Find where the given text appears and provide that cell's center as (X, Y) coordinate. 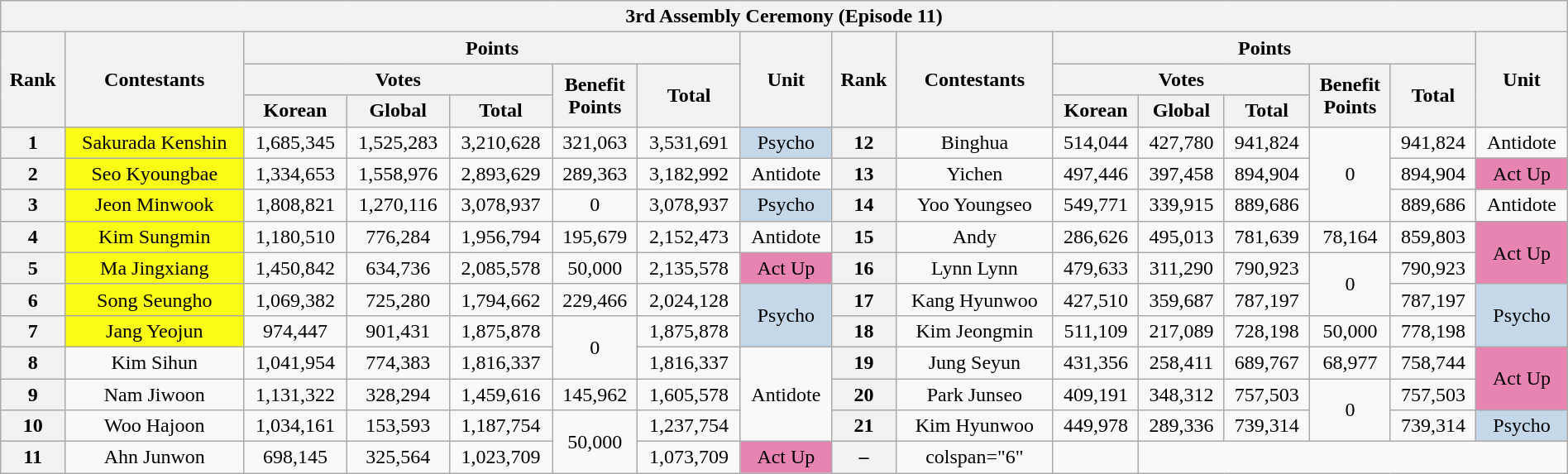
9 (33, 395)
901,431 (398, 331)
431,356 (1095, 362)
229,466 (595, 299)
3,210,628 (500, 142)
3rd Assembly Ceremony (Episode 11) (784, 17)
Kim Hyunwoo (974, 426)
Sakurada Kenshin (155, 142)
328,294 (398, 395)
348,312 (1181, 395)
colspan="6" (974, 457)
397,458 (1181, 174)
859,803 (1432, 237)
68,977 (1350, 362)
Andy (974, 237)
7 (33, 331)
Kim Sihun (155, 362)
2,024,128 (689, 299)
1,073,709 (689, 457)
Binghua (974, 142)
3,182,992 (689, 174)
8 (33, 362)
974,447 (295, 331)
13 (864, 174)
1,069,382 (295, 299)
– (864, 457)
258,411 (1181, 362)
Jung Seyun (974, 362)
Kim Jeongmin (974, 331)
1,041,954 (295, 362)
Woo Hajoon (155, 426)
3,531,691 (689, 142)
10 (33, 426)
511,109 (1095, 331)
1,525,283 (398, 142)
14 (864, 205)
427,780 (1181, 142)
1 (33, 142)
325,564 (398, 457)
15 (864, 237)
549,771 (1095, 205)
145,962 (595, 395)
497,446 (1095, 174)
1,685,345 (295, 142)
781,639 (1267, 237)
1,794,662 (500, 299)
Park Junseo (974, 395)
Song Seungho (155, 299)
758,744 (1432, 362)
2 (33, 174)
725,280 (398, 299)
2,893,629 (500, 174)
Seo Kyoungbae (155, 174)
18 (864, 331)
2,135,578 (689, 268)
1,956,794 (500, 237)
427,510 (1095, 299)
449,978 (1095, 426)
16 (864, 268)
1,270,116 (398, 205)
Ma Jingxiang (155, 268)
311,290 (1181, 268)
778,198 (1432, 331)
153,593 (398, 426)
21 (864, 426)
1,034,161 (295, 426)
479,633 (1095, 268)
514,044 (1095, 142)
3 (33, 205)
19 (864, 362)
321,063 (595, 142)
339,915 (1181, 205)
2,085,578 (500, 268)
4 (33, 237)
5 (33, 268)
698,145 (295, 457)
Lynn Lynn (974, 268)
17 (864, 299)
1,558,976 (398, 174)
6 (33, 299)
1,237,754 (689, 426)
12 (864, 142)
Jang Yeojun (155, 331)
Yichen (974, 174)
286,626 (1095, 237)
195,679 (595, 237)
409,191 (1095, 395)
Nam Jiwoon (155, 395)
728,198 (1267, 331)
Ahn Junwon (155, 457)
774,383 (398, 362)
1,187,754 (500, 426)
11 (33, 457)
Kang Hyunwoo (974, 299)
Kim Sungmin (155, 237)
289,336 (1181, 426)
776,284 (398, 237)
1,334,653 (295, 174)
289,363 (595, 174)
Jeon Minwook (155, 205)
495,013 (1181, 237)
20 (864, 395)
217,089 (1181, 331)
1,023,709 (500, 457)
1,459,616 (500, 395)
1,131,322 (295, 395)
1,605,578 (689, 395)
78,164 (1350, 237)
359,687 (1181, 299)
1,180,510 (295, 237)
1,450,842 (295, 268)
1,808,821 (295, 205)
634,736 (398, 268)
689,767 (1267, 362)
2,152,473 (689, 237)
Yoo Youngseo (974, 205)
